Capture the cell that displays the provided text and extract its [x, y] central coordinate. 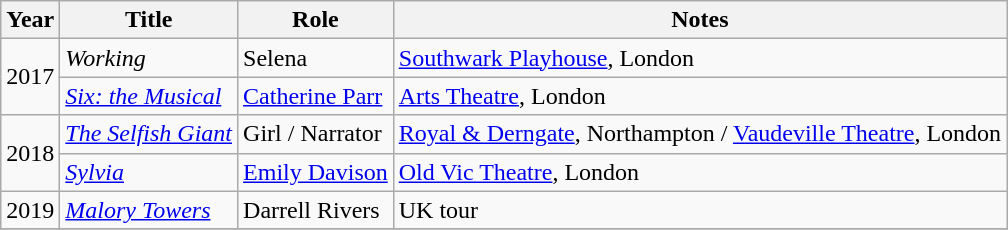
Notes [700, 20]
Old Vic Theatre, London [700, 172]
2019 [30, 210]
Title [149, 20]
Six: the Musical [149, 96]
Selena [316, 58]
UK tour [700, 210]
Southwark Playhouse, London [700, 58]
Catherine Parr [316, 96]
Arts Theatre, London [700, 96]
Role [316, 20]
The Selfish Giant [149, 134]
Royal & Derngate, Northampton / Vaudeville Theatre, London [700, 134]
Malory Towers [149, 210]
Working [149, 58]
2017 [30, 77]
Girl / Narrator [316, 134]
Sylvia [149, 172]
2018 [30, 153]
Emily Davison [316, 172]
Darrell Rivers [316, 210]
Year [30, 20]
